Determine the (x, y) coordinate at the center of the cell enclosing the given text.  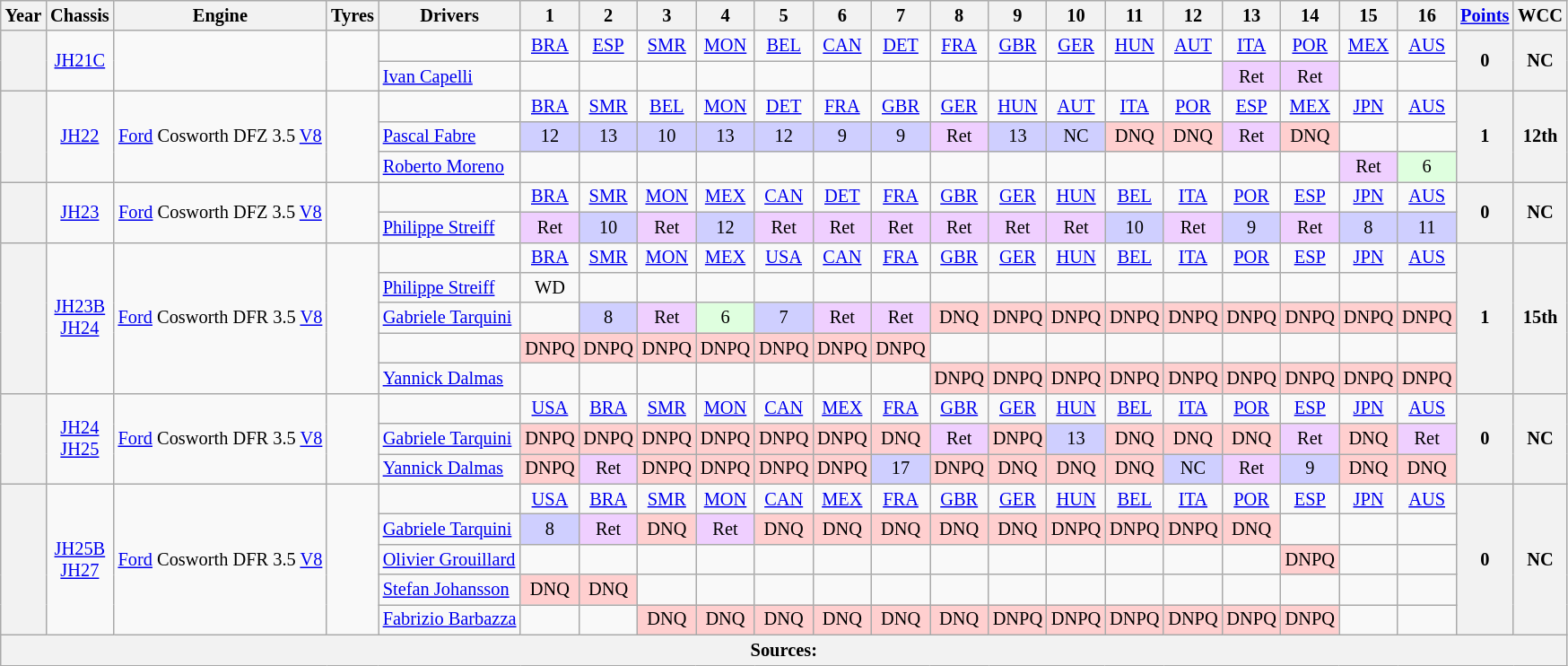
17 (901, 469)
WD (549, 287)
16 (1426, 15)
JH21C (79, 61)
15th (1540, 318)
JH24JH25 (79, 438)
Drivers (450, 15)
WCC (1540, 15)
Fabrizio Barbazza (450, 619)
Points (1485, 15)
15 (1369, 15)
JH25BJH27 (79, 559)
Ivan Capelli (450, 76)
5 (784, 15)
Pascal Fabre (450, 136)
3 (667, 15)
12th (1540, 136)
Chassis (79, 15)
Engine (221, 15)
JH23 (79, 212)
JH23BJH24 (79, 318)
Stefan Johansson (450, 590)
14 (1310, 15)
Sources: (784, 650)
Olivier Grouillard (450, 559)
Tyres (353, 15)
Year (23, 15)
JH22 (79, 136)
2 (608, 15)
4 (725, 15)
Roberto Moreno (450, 167)
